From the cell containing the given text, extract its center point as (X, Y) coordinate. 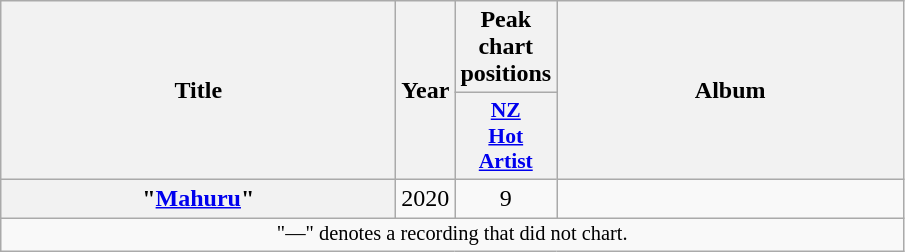
Peak chart positions (506, 47)
NZHotArtist (506, 136)
Album (730, 90)
Title (198, 90)
Year (426, 90)
2020 (426, 198)
"Mahuru" (198, 198)
9 (506, 198)
"—" denotes a recording that did not chart. (452, 235)
